Output the [X, Y] coordinate of the center of the cell containing the given text.  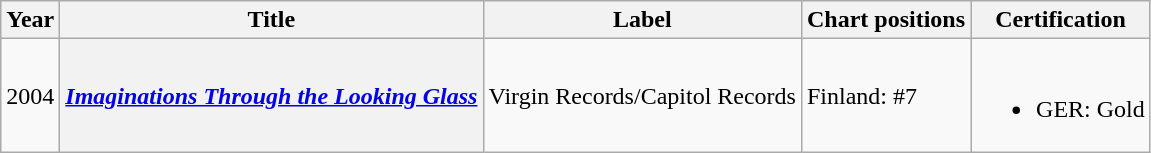
Chart positions [886, 20]
Certification [1061, 20]
GER: Gold [1061, 96]
Virgin Records/Capitol Records [642, 96]
2004 [30, 96]
Label [642, 20]
Imaginations Through the Looking Glass [272, 96]
Finland: #7 [886, 96]
Year [30, 20]
Title [272, 20]
